Detect which cell encompasses the target text, then output its [x, y] center coordinate. 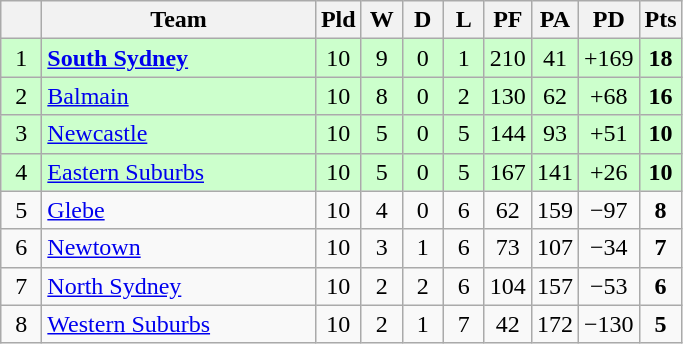
Newcastle [179, 134]
172 [554, 324]
PF [508, 20]
93 [554, 134]
130 [508, 96]
Glebe [179, 210]
16 [660, 96]
Team [179, 20]
W [382, 20]
North Sydney [179, 286]
9 [382, 58]
Eastern Suburbs [179, 172]
Western Suburbs [179, 324]
−130 [608, 324]
157 [554, 286]
141 [554, 172]
104 [508, 286]
−34 [608, 248]
167 [508, 172]
42 [508, 324]
Pts [660, 20]
+51 [608, 134]
+169 [608, 58]
144 [508, 134]
73 [508, 248]
D [422, 20]
107 [554, 248]
+26 [608, 172]
−97 [608, 210]
+68 [608, 96]
Newtown [179, 248]
L [464, 20]
Pld [338, 20]
PA [554, 20]
PD [608, 20]
18 [660, 58]
159 [554, 210]
Balmain [179, 96]
South Sydney [179, 58]
−53 [608, 286]
210 [508, 58]
41 [554, 58]
